Pinpoint the cell where the given text exists, returning its [x, y] midpoint coordinate. 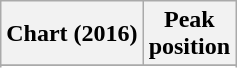
Chart (2016) [72, 34]
Peakposition [189, 34]
